Scan for the cell matching the given text and deliver its [x, y] coordinate at center. 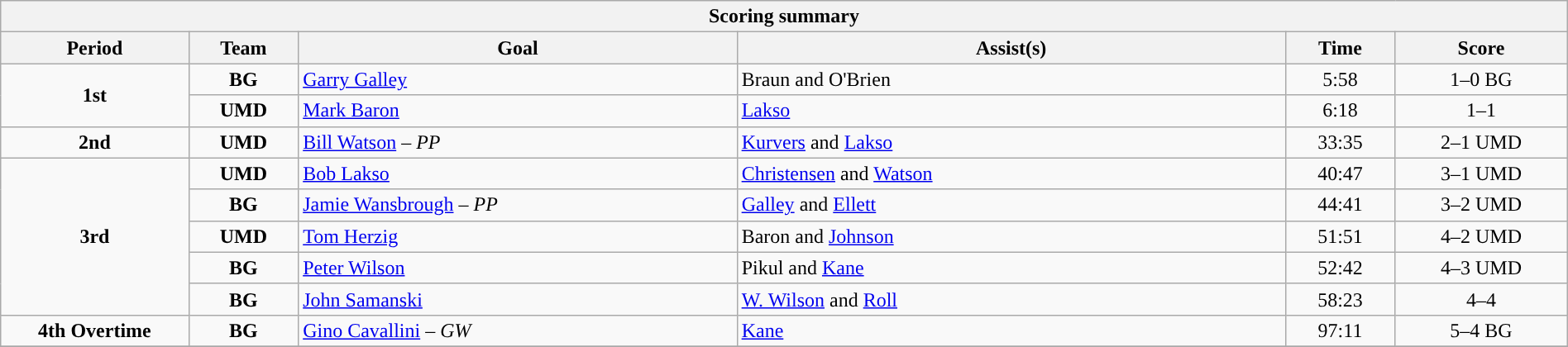
Gino Cavallini – GW [518, 330]
Score [1481, 48]
1–0 BG [1481, 79]
Time [1340, 48]
1st [94, 95]
97:11 [1340, 330]
Bill Watson – PP [518, 142]
5:58 [1340, 79]
6:18 [1340, 111]
Team [243, 48]
44:41 [1340, 205]
Goal [518, 48]
John Samanski [518, 299]
52:42 [1340, 268]
40:47 [1340, 173]
Galley and Ellett [1011, 205]
2nd [94, 142]
W. Wilson and Roll [1011, 299]
Baron and Johnson [1011, 236]
Lakso [1011, 111]
Kane [1011, 330]
5–4 BG [1481, 330]
3rd [94, 236]
33:35 [1340, 142]
Braun and O'Brien [1011, 79]
Mark Baron [518, 111]
4–4 [1481, 299]
4th Overtime [94, 330]
Jamie Wansbrough – PP [518, 205]
Kurvers and Lakso [1011, 142]
Assist(s) [1011, 48]
1–1 [1481, 111]
Tom Herzig [518, 236]
4–3 UMD [1481, 268]
4–2 UMD [1481, 236]
Pikul and Kane [1011, 268]
Christensen and Watson [1011, 173]
Bob Lakso [518, 173]
Peter Wilson [518, 268]
Garry Galley [518, 79]
51:51 [1340, 236]
58:23 [1340, 299]
3–2 UMD [1481, 205]
2–1 UMD [1481, 142]
Period [94, 48]
3–1 UMD [1481, 173]
Scoring summary [784, 17]
